Find where the given text appears and provide that cell's center as (X, Y) coordinate. 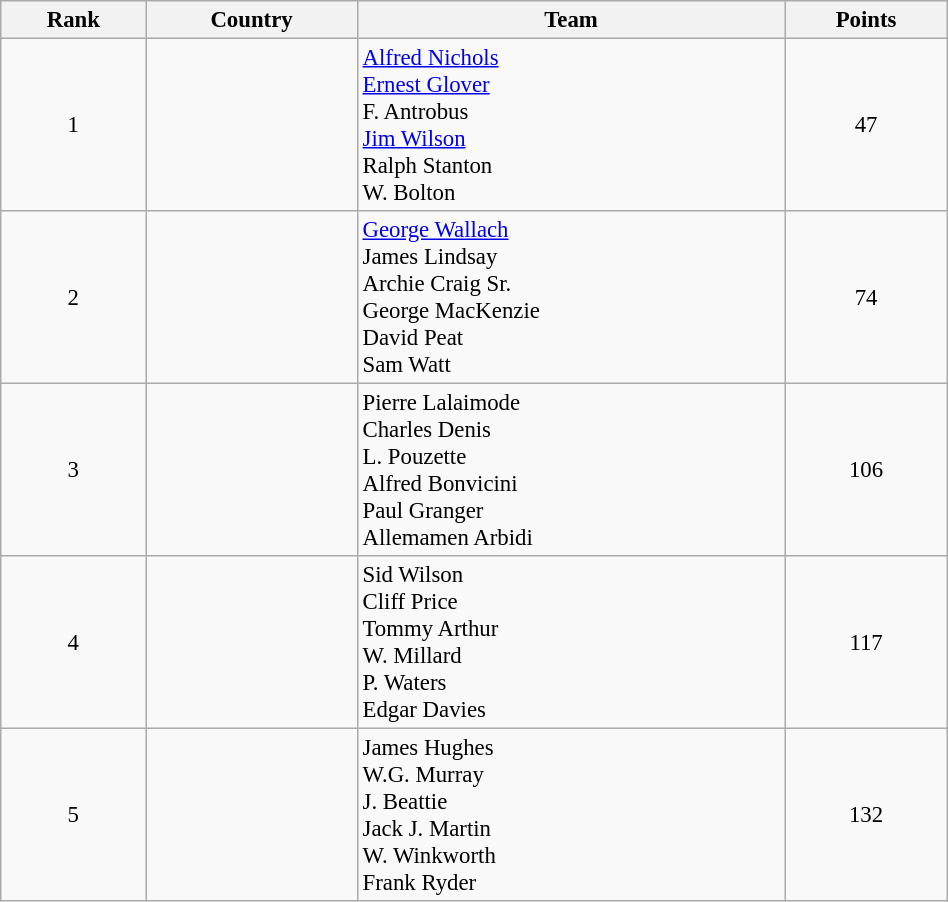
3 (74, 470)
106 (866, 470)
132 (866, 816)
2 (74, 298)
4 (74, 642)
George WallachJames LindsayArchie Craig Sr.George MacKenzieDavid PeatSam Watt (571, 298)
Sid WilsonCliff PriceTommy ArthurW. MillardP. WatersEdgar Davies (571, 642)
Rank (74, 20)
5 (74, 816)
Country (252, 20)
Team (571, 20)
1 (74, 126)
James HughesW.G. MurrayJ. BeattieJack J. MartinW. WinkworthFrank Ryder (571, 816)
Pierre LalaimodeCharles DenisL. PouzetteAlfred BonviciniPaul GrangerAllemamen Arbidi (571, 470)
47 (866, 126)
74 (866, 298)
117 (866, 642)
Points (866, 20)
Alfred NicholsErnest GloverF. AntrobusJim WilsonRalph StantonW. Bolton (571, 126)
